Identify which cell holds the provided text, then report its [x, y] central coordinate. 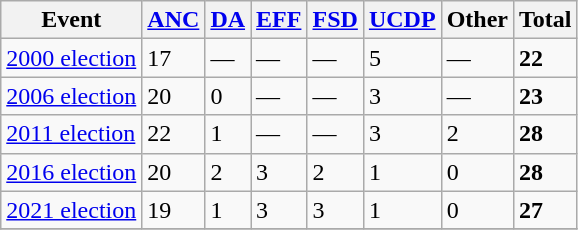
EFF [279, 20]
2021 election [72, 210]
ANC [174, 20]
DA [228, 20]
Total [545, 20]
23 [545, 96]
2016 election [72, 172]
17 [174, 58]
FSD [335, 20]
2011 election [72, 134]
UCDP [402, 20]
Event [72, 20]
2000 election [72, 58]
Other [477, 20]
27 [545, 210]
19 [174, 210]
5 [402, 58]
2006 election [72, 96]
